Scan for the cell matching the given text and deliver its (x, y) coordinate at center. 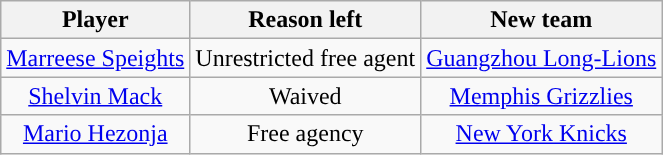
Reason left (306, 20)
Mario Hezonja (96, 134)
New York Knicks (542, 134)
Shelvin Mack (96, 96)
Marreese Speights (96, 58)
New team (542, 20)
Free agency (306, 134)
Unrestricted free agent (306, 58)
Player (96, 20)
Waived (306, 96)
Memphis Grizzlies (542, 96)
Guangzhou Long-Lions (542, 58)
